From the cell containing the given text, extract its center point as [X, Y] coordinate. 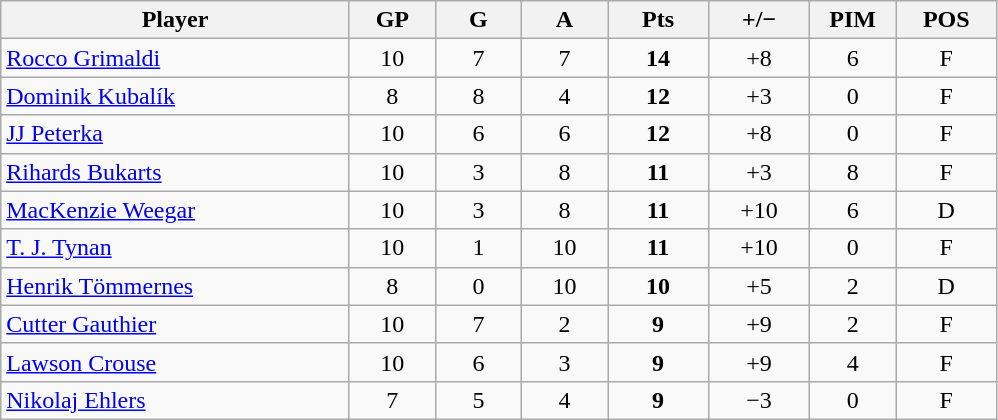
JJ Peterka [176, 134]
Henrik Tömmernes [176, 286]
Lawson Crouse [176, 362]
Dominik Kubalík [176, 96]
G [478, 20]
Cutter Gauthier [176, 324]
5 [478, 400]
POS [946, 20]
Pts [658, 20]
Rocco Grimaldi [176, 58]
14 [658, 58]
Rihards Bukarts [176, 172]
T. J. Tynan [176, 248]
PIM [853, 20]
MacKenzie Weegar [176, 210]
1 [478, 248]
Player [176, 20]
+5 [760, 286]
A [564, 20]
Nikolaj Ehlers [176, 400]
+/− [760, 20]
−3 [760, 400]
GP [392, 20]
